Scan for the cell matching the given text and deliver its (X, Y) coordinate at center. 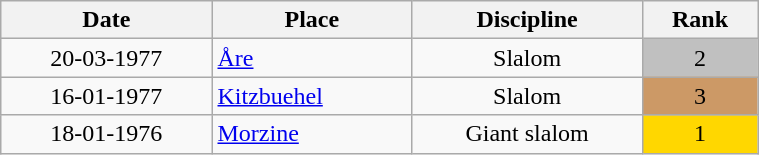
1 (700, 134)
Date (106, 20)
16-01-1977 (106, 96)
Rank (700, 20)
20-03-1977 (106, 58)
Giant slalom (528, 134)
Place (312, 20)
2 (700, 58)
Morzine (312, 134)
Åre (312, 58)
18-01-1976 (106, 134)
3 (700, 96)
Discipline (528, 20)
Kitzbuehel (312, 96)
